Determine the [x, y] coordinate at the center of the cell enclosing the given text.  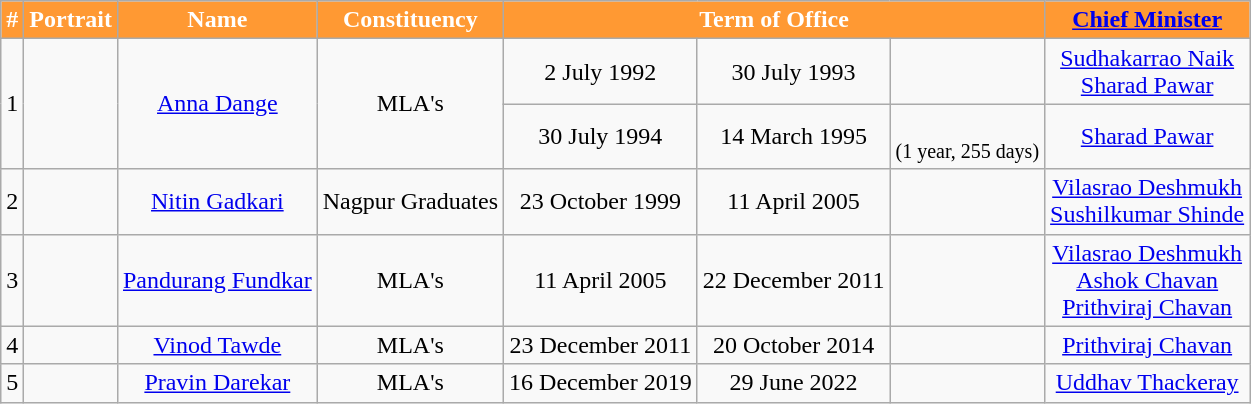
1 [12, 104]
Portrait [71, 20]
(1 year, 255 days) [968, 136]
29 June 2022 [794, 383]
Anna Dange [217, 104]
22 December 2011 [794, 280]
14 March 1995 [794, 136]
23 December 2011 [601, 345]
2 July 1992 [601, 72]
Vilasrao DeshmukhAshok ChavanPrithviraj Chavan [1148, 280]
Chief Minister [1148, 20]
Constituency [410, 20]
Vilasrao DeshmukhSushilkumar Shinde [1148, 202]
Pravin Darekar [217, 383]
Nitin Gadkari [217, 202]
30 July 1994 [601, 136]
20 October 2014 [794, 345]
30 July 1993 [794, 72]
Sharad Pawar [1148, 136]
Vinod Tawde [217, 345]
Nagpur Graduates [410, 202]
Name [217, 20]
5 [12, 383]
Prithviraj Chavan [1148, 345]
Uddhav Thackeray [1148, 383]
23 October 1999 [601, 202]
2 [12, 202]
# [12, 20]
3 [12, 280]
Pandurang Fundkar [217, 280]
Sudhakarrao NaikSharad Pawar [1148, 72]
4 [12, 345]
16 December 2019 [601, 383]
Term of Office [774, 20]
